Identify which cell holds the provided text, then report its [x, y] central coordinate. 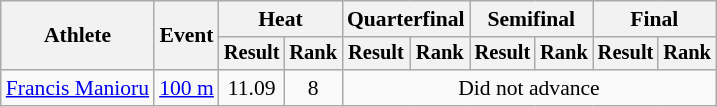
Event [186, 36]
100 m [186, 88]
Semifinal [532, 19]
Quarterfinal [406, 19]
Athlete [78, 36]
Final [654, 19]
11.09 [252, 88]
Francis Manioru [78, 88]
Heat [280, 19]
Did not advance [529, 88]
8 [313, 88]
